Capture the cell that displays the provided text and extract its (x, y) central coordinate. 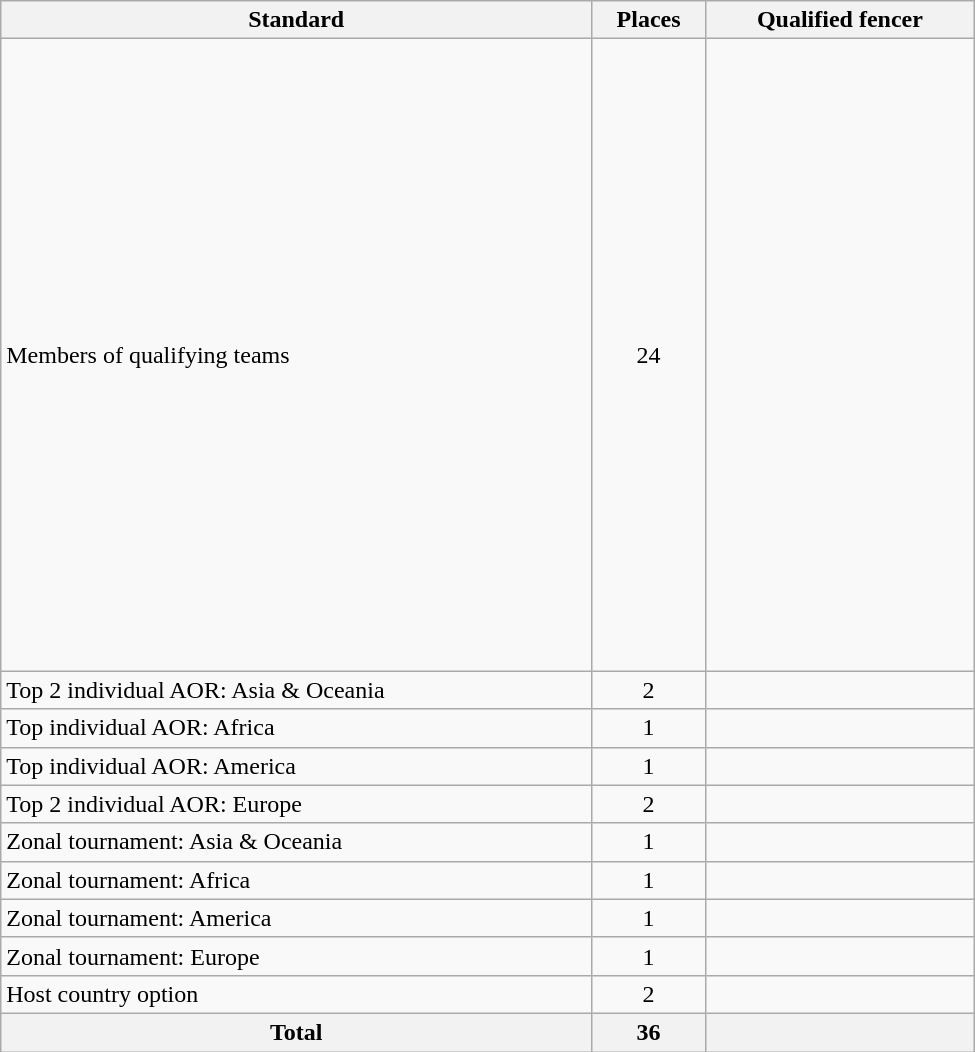
24 (649, 355)
Zonal tournament: Europe (296, 956)
36 (649, 1032)
Members of qualifying teams (296, 355)
Zonal tournament: Africa (296, 880)
Qualified fencer (840, 20)
Zonal tournament: Asia & Oceania (296, 842)
Standard (296, 20)
Top 2 individual AOR: Asia & Oceania (296, 690)
Top individual AOR: America (296, 766)
Total (296, 1032)
Host country option (296, 994)
Zonal tournament: America (296, 918)
Top 2 individual AOR: Europe (296, 804)
Places (649, 20)
Top individual AOR: Africa (296, 728)
